Scan for the cell matching the given text and deliver its (x, y) coordinate at center. 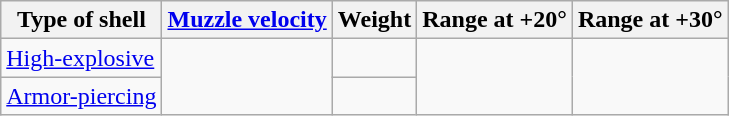
Weight (374, 20)
Muzzle velocity (247, 20)
Type of shell (82, 20)
High-explosive (82, 58)
Range at +30° (650, 20)
Armor-piercing (82, 96)
Range at +20° (495, 20)
